Identify which cell holds the provided text, then report its [x, y] central coordinate. 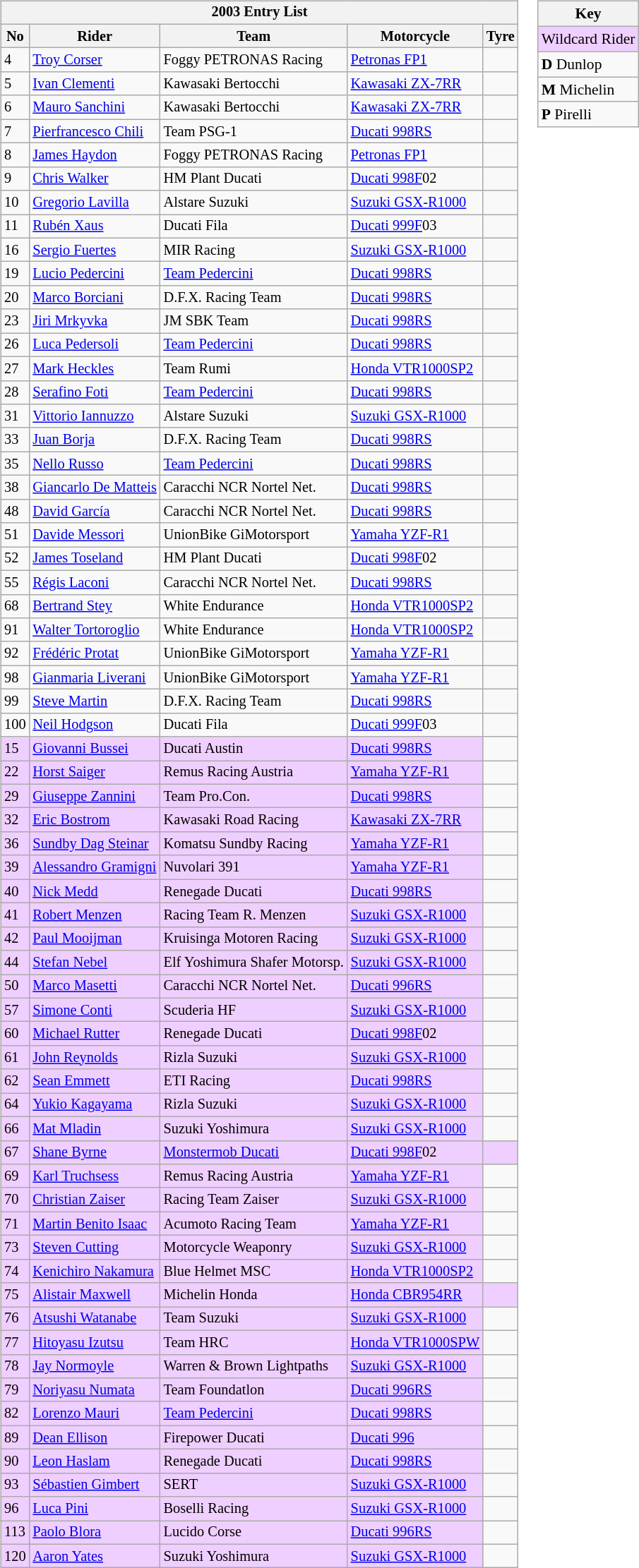
Mark Heckles [95, 368]
Firepower Ducati [254, 1437]
Motorcycle [415, 36]
19 [15, 274]
Team Pro.Con. [254, 796]
50 [15, 987]
Simone Conti [95, 1010]
9 [15, 179]
Jay Normoyle [95, 1366]
Atsushi Watanabe [95, 1319]
Régis Laconi [95, 582]
77 [15, 1342]
M Michelin [589, 90]
Sébastien Gimbert [95, 1485]
Giancarlo De Matteis [95, 488]
10 [15, 203]
Troy Corser [95, 60]
Lucio Pedercini [95, 274]
P Pirelli [589, 114]
28 [15, 392]
Sean Emmett [95, 1081]
Scuderia HF [254, 1010]
26 [15, 345]
Serafino Foti [95, 392]
Team Rumi [254, 368]
6 [15, 107]
Team Foundatlon [254, 1390]
Juan Borja [95, 440]
7 [15, 131]
90 [15, 1461]
Blue Helmet MSC [254, 1271]
Team HRC [254, 1342]
Pierfrancesco Chili [95, 131]
ETI Racing [254, 1081]
11 [15, 227]
Giovanni Bussei [95, 749]
100 [15, 725]
98 [15, 677]
Gianmaria Liverani [95, 677]
Kenichiro Nakamura [95, 1271]
Neil Hodgson [95, 725]
82 [15, 1413]
92 [15, 653]
70 [15, 1200]
Tyre [501, 36]
Luca Pedersoli [95, 345]
35 [15, 464]
Nuvolari 391 [254, 867]
John Reynolds [95, 1058]
Jiri Mrkyvka [95, 321]
Aaron Yates [95, 1556]
JM SBK Team [254, 321]
93 [15, 1485]
Lucido Corse [254, 1533]
Team PSG-1 [254, 131]
71 [15, 1224]
Eric Bostrom [95, 820]
48 [15, 511]
Mauro Sanchini [95, 107]
52 [15, 559]
27 [15, 368]
Robert Menzen [95, 915]
SERT [254, 1485]
Lorenzo Mauri [95, 1413]
57 [15, 1010]
Sergio Fuertes [95, 250]
Key [589, 14]
91 [15, 630]
4 [15, 60]
41 [15, 915]
33 [15, 440]
Nick Medd [95, 891]
39 [15, 867]
Christian Zaiser [95, 1200]
MIR Racing [254, 250]
Marco Masetti [95, 987]
73 [15, 1248]
Leon Haslam [95, 1461]
Racing Team Zaiser [254, 1200]
32 [15, 820]
5 [15, 84]
Komatsu Sundby Racing [254, 844]
Team Suzuki [254, 1319]
16 [15, 250]
8 [15, 155]
79 [15, 1390]
Stefan Nebel [95, 963]
Chris Walker [95, 179]
Ducati Austin [254, 749]
36 [15, 844]
Nello Russo [95, 464]
40 [15, 891]
69 [15, 1176]
Steve Martin [95, 701]
Hitoyasu Izutsu [95, 1342]
Horst Saiger [95, 773]
78 [15, 1366]
29 [15, 796]
Rider [95, 36]
Martin Benito Isaac [95, 1224]
Yukio Kagayama [95, 1105]
Sundby Dag Steinar [95, 844]
51 [15, 535]
Honda CBR954RR [415, 1295]
120 [15, 1556]
75 [15, 1295]
Team [254, 36]
Monstermob Ducati [254, 1152]
Shane Byrne [95, 1152]
74 [15, 1271]
Noriyasu Numata [95, 1390]
64 [15, 1105]
Frédéric Protat [95, 653]
31 [15, 416]
42 [15, 939]
Kruisinga Motoren Racing [254, 939]
Honda VTR1000SPW [415, 1342]
Alistair Maxwell [95, 1295]
Elf Yoshimura Shafer Motorsp. [254, 963]
Boselli Racing [254, 1509]
22 [15, 773]
Giuseppe Zannini [95, 796]
2003 Entry List [259, 13]
James Haydon [95, 155]
Kawasaki Road Racing [254, 820]
67 [15, 1152]
66 [15, 1128]
James Toseland [95, 559]
Racing Team R. Menzen [254, 915]
No [15, 36]
Paolo Blora [95, 1533]
15 [15, 749]
Vittorio Iannuzzo [95, 416]
Warren & Brown Lightpaths [254, 1366]
Marco Borciani [95, 298]
Rubén Xaus [95, 227]
23 [15, 321]
D Dunlop [589, 64]
Walter Tortoroglio [95, 630]
Karl Truchsess [95, 1176]
Wildcard Rider [589, 39]
Gregorio Lavilla [95, 203]
76 [15, 1319]
68 [15, 606]
44 [15, 963]
Alessandro Gramigni [95, 867]
Michael Rutter [95, 1034]
Ducati 996 [415, 1437]
62 [15, 1081]
Davide Messori [95, 535]
Bertrand Stey [95, 606]
89 [15, 1437]
96 [15, 1509]
99 [15, 701]
Acumoto Racing Team [254, 1224]
Michelin Honda [254, 1295]
Luca Pini [95, 1509]
113 [15, 1533]
Motorcycle Weaponry [254, 1248]
38 [15, 488]
Mat Mladin [95, 1128]
Steven Cutting [95, 1248]
20 [15, 298]
Dean Ellison [95, 1437]
David García [95, 511]
60 [15, 1034]
Ivan Clementi [95, 84]
61 [15, 1058]
55 [15, 582]
Paul Mooijman [95, 939]
